Scan for the cell matching the given text and deliver its (x, y) coordinate at center. 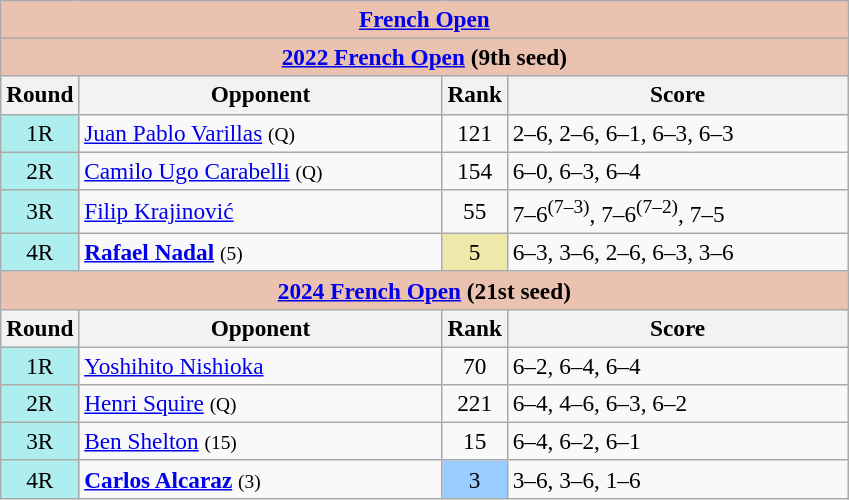
Henri Squire (Q) (260, 403)
2024 French Open (21st seed) (424, 290)
Filip Krajinović (260, 211)
Carlos Alcaraz (3) (260, 479)
Juan Pablo Varillas (Q) (260, 133)
Yoshihito Nishioka (260, 366)
Ben Shelton (15) (260, 441)
70 (474, 366)
2022 French Open (9th seed) (424, 57)
2–6, 2–6, 6–1, 6–3, 6–3 (678, 133)
6–4, 6–2, 6–1 (678, 441)
6–4, 4–6, 6–3, 6–2 (678, 403)
5 (474, 252)
3–6, 3–6, 1–6 (678, 479)
154 (474, 170)
7–6(7–3), 7–6(7–2), 7–5 (678, 211)
6–2, 6–4, 6–4 (678, 366)
French Open (424, 19)
221 (474, 403)
Rafael Nadal (5) (260, 252)
6–0, 6–3, 6–4 (678, 170)
6–3, 3–6, 2–6, 6–3, 3–6 (678, 252)
55 (474, 211)
121 (474, 133)
3 (474, 479)
15 (474, 441)
Camilo Ugo Carabelli (Q) (260, 170)
